Search for the cell housing the specified text and yield its (X, Y) center coordinate. 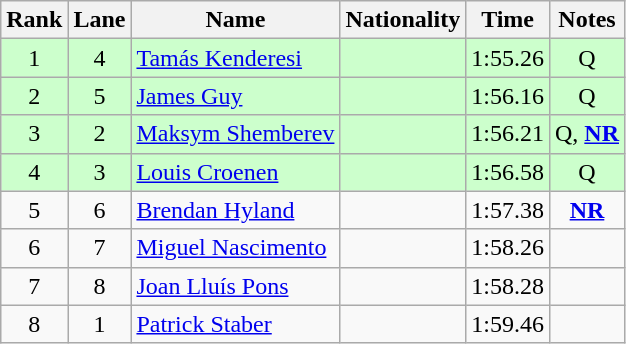
Lane (100, 20)
Rank (34, 20)
1:56.21 (508, 134)
NR (586, 210)
Name (236, 20)
Q, NR (586, 134)
Maksym Shemberev (236, 134)
1:57.38 (508, 210)
1:58.28 (508, 286)
1:58.26 (508, 248)
Patrick Staber (236, 324)
Tamás Kenderesi (236, 58)
Notes (586, 20)
Nationality (403, 20)
Joan Lluís Pons (236, 286)
1:56.58 (508, 172)
1:59.46 (508, 324)
1:55.26 (508, 58)
Time (508, 20)
Miguel Nascimento (236, 248)
Louis Croenen (236, 172)
1:56.16 (508, 96)
James Guy (236, 96)
Brendan Hyland (236, 210)
